Find where the given text appears and provide that cell's center as (x, y) coordinate. 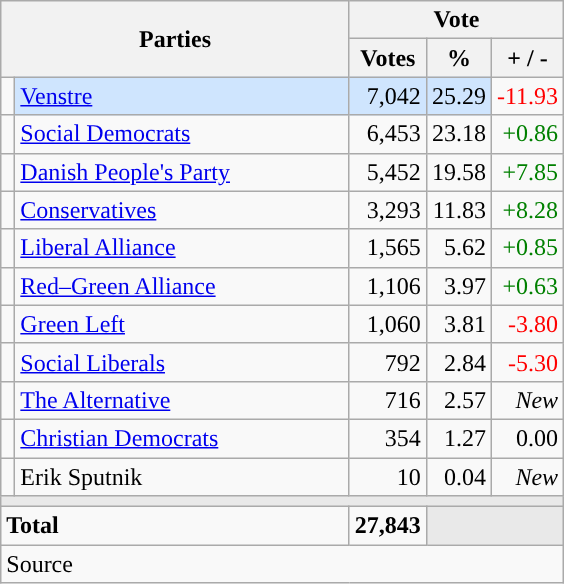
0.04 (458, 477)
Erik Sputnik (182, 477)
The Alternative (182, 400)
1,060 (388, 324)
Conservatives (182, 210)
2.57 (458, 400)
Votes (388, 58)
-11.93 (527, 96)
Christian Democrats (182, 438)
+7.85 (527, 172)
+8.28 (527, 210)
% (458, 58)
3.97 (458, 286)
716 (388, 400)
27,843 (388, 526)
3,293 (388, 210)
Parties (176, 39)
Total (176, 526)
10 (388, 477)
2.84 (458, 362)
Green Left (182, 324)
+0.85 (527, 248)
5.62 (458, 248)
6,453 (388, 134)
7,042 (388, 96)
+0.63 (527, 286)
+ / - (527, 58)
Social Democrats (182, 134)
23.18 (458, 134)
0.00 (527, 438)
-5.30 (527, 362)
5,452 (388, 172)
Vote (456, 20)
1,565 (388, 248)
+0.86 (527, 134)
-3.80 (527, 324)
354 (388, 438)
Danish People's Party (182, 172)
1,106 (388, 286)
Social Liberals (182, 362)
19.58 (458, 172)
25.29 (458, 96)
Source (282, 564)
792 (388, 362)
1.27 (458, 438)
Red–Green Alliance (182, 286)
11.83 (458, 210)
3.81 (458, 324)
Liberal Alliance (182, 248)
Venstre (182, 96)
